From the cell containing the given text, extract its center point as [X, Y] coordinate. 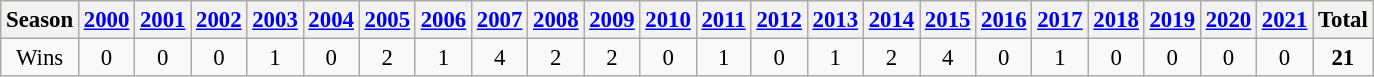
2021 [1284, 20]
2006 [443, 20]
21 [1343, 58]
2004 [331, 20]
Season [40, 20]
2019 [1172, 20]
2015 [948, 20]
2011 [724, 20]
2007 [500, 20]
2005 [387, 20]
2016 [1004, 20]
2014 [891, 20]
2013 [835, 20]
2000 [106, 20]
2001 [163, 20]
2020 [1228, 20]
2017 [1060, 20]
2018 [1116, 20]
Wins [40, 58]
2010 [668, 20]
2012 [779, 20]
2002 [219, 20]
2009 [612, 20]
2008 [556, 20]
2003 [275, 20]
Total [1343, 20]
